Locate the cell with the specified text and output its [X, Y] center coordinate. 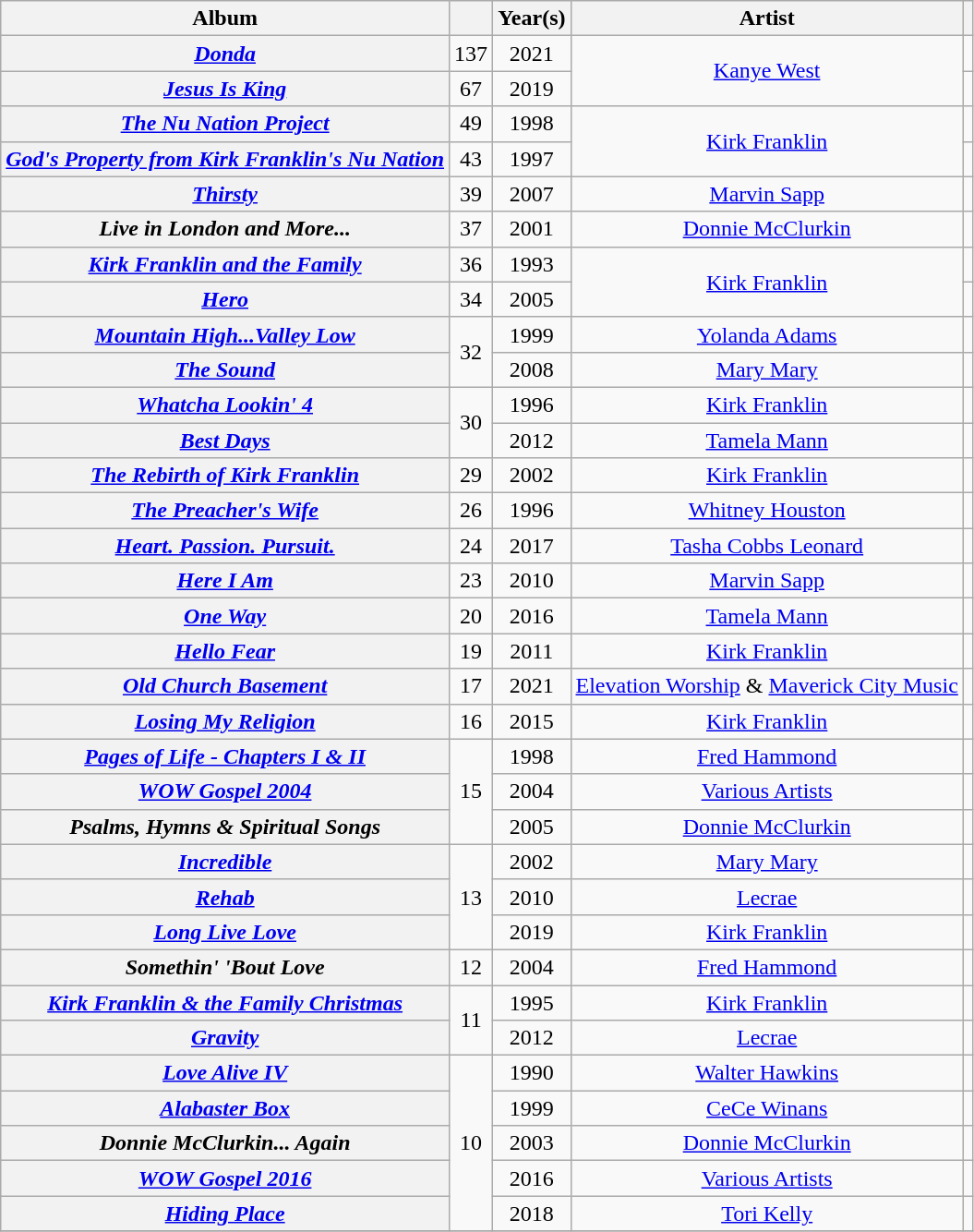
The Sound [225, 369]
32 [471, 352]
CeCe Winans [766, 1108]
Year(s) [532, 18]
30 [471, 422]
19 [471, 651]
1990 [532, 1073]
1997 [532, 159]
The Preacher's Wife [225, 511]
39 [471, 194]
Tasha Cobbs Leonard [766, 546]
137 [471, 54]
The Nu Nation Project [225, 124]
Heart. Passion. Pursuit. [225, 546]
Long Live Love [225, 932]
Elevation Worship & Maverick City Music [766, 686]
Donnie McClurkin... Again [225, 1143]
1993 [532, 264]
Love Alive IV [225, 1073]
20 [471, 616]
Live in London and More... [225, 229]
The Rebirth of Kirk Franklin [225, 476]
2003 [532, 1143]
Walter Hawkins [766, 1073]
Artist [766, 18]
Thirsty [225, 194]
10 [471, 1143]
2011 [532, 651]
17 [471, 686]
Kirk Franklin & the Family Christmas [225, 1002]
12 [471, 967]
43 [471, 159]
Old Church Basement [225, 686]
Tori Kelly [766, 1214]
Mountain High...Valley Low [225, 334]
15 [471, 791]
Alabaster Box [225, 1108]
Here I Am [225, 581]
WOW Gospel 2016 [225, 1178]
Kanye West [766, 71]
Hello Fear [225, 651]
Gravity [225, 1038]
Donda [225, 54]
2017 [532, 546]
Incredible [225, 862]
11 [471, 1020]
Kirk Franklin and the Family [225, 264]
Whitney Houston [766, 511]
One Way [225, 616]
37 [471, 229]
29 [471, 476]
Losing My Religion [225, 721]
Somethin' 'Bout Love [225, 967]
49 [471, 124]
67 [471, 89]
36 [471, 264]
2008 [532, 369]
Whatcha Lookin' 4 [225, 405]
Hiding Place [225, 1214]
13 [471, 897]
24 [471, 546]
Album [225, 18]
2018 [532, 1214]
Pages of Life - Chapters I & II [225, 756]
2015 [532, 721]
God's Property from Kirk Franklin's Nu Nation [225, 159]
34 [471, 299]
23 [471, 581]
Yolanda Adams [766, 334]
16 [471, 721]
1995 [532, 1002]
Psalms, Hymns & Spiritual Songs [225, 827]
Jesus Is King [225, 89]
Best Days [225, 441]
2001 [532, 229]
26 [471, 511]
2007 [532, 194]
WOW Gospel 2004 [225, 791]
Rehab [225, 897]
Hero [225, 299]
